Locate the cell with the specified text and output its [x, y] center coordinate. 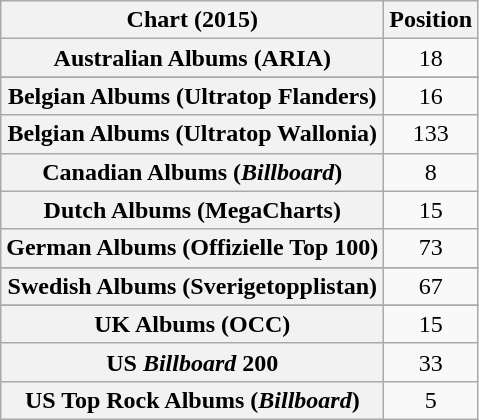
Swedish Albums (Sverigetopplistan) [192, 286]
8 [431, 172]
133 [431, 134]
5 [431, 400]
Dutch Albums (MegaCharts) [192, 210]
UK Albums (OCC) [192, 324]
Belgian Albums (Ultratop Flanders) [192, 96]
Chart (2015) [192, 20]
US Top Rock Albums (Billboard) [192, 400]
US Billboard 200 [192, 362]
Belgian Albums (Ultratop Wallonia) [192, 134]
German Albums (Offizielle Top 100) [192, 248]
73 [431, 248]
Canadian Albums (Billboard) [192, 172]
33 [431, 362]
18 [431, 58]
67 [431, 286]
Position [431, 20]
16 [431, 96]
Australian Albums (ARIA) [192, 58]
